Extract the [x, y] coordinate from the center of the cell holding the provided text.  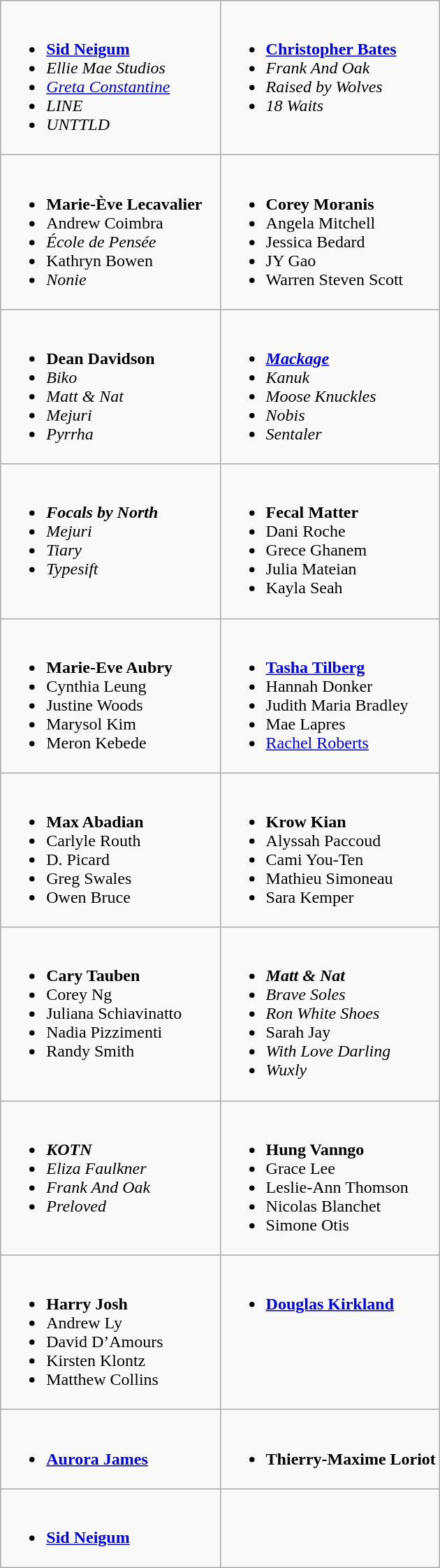
KOTNEliza FaulknerFrank And OakPreloved [110, 1178]
Sid NeigumEllie Mae StudiosGreta ConstantineLINEUNTTLD [110, 78]
Christopher BatesFrank And OakRaised by Wolves18 Waits [330, 78]
Matt & NatBrave SolesRon White ShoesSarah JayWith Love DarlingWuxly [330, 1014]
MackageKanukMoose KnucklesNobisSentaler [330, 387]
Corey MoranisAngela MitchellJessica BedardJY GaoWarren Steven Scott [330, 232]
Hung VanngoGrace LeeLeslie-Ann ThomsonNicolas BlanchetSimone Otis [330, 1178]
Marie-Eve AubryCynthia LeungJustine WoodsMarysol KimMeron Kebede [110, 696]
Thierry-Maxime Loriot [330, 1449]
Dean DavidsonBikoMatt & NatMejuriPyrrha [110, 387]
Marie-Ève LecavalierAndrew CoimbraÉcole de PenséeKathryn BowenNonie [110, 232]
Harry JoshAndrew LyDavid D’AmoursKirsten KlontzMatthew Collins [110, 1332]
Focals by NorthMejuriTiaryTypesift [110, 541]
Douglas Kirkland [330, 1332]
Krow KianAlyssah PaccoudCami You-TenMathieu SimoneauSara Kemper [330, 850]
Aurora James [110, 1449]
Cary TaubenCorey NgJuliana SchiavinattoNadia PizzimentiRandy Smith [110, 1014]
Tasha TilbergHannah DonkerJudith Maria BradleyMae LapresRachel Roberts [330, 696]
Fecal MatterDani RocheGrece GhanemJulia MateianKayla Seah [330, 541]
Max AbadianCarlyle RouthD. PicardGreg SwalesOwen Bruce [110, 850]
Sid Neigum [110, 1527]
